Pinpoint the cell where the given text exists, returning its (X, Y) midpoint coordinate. 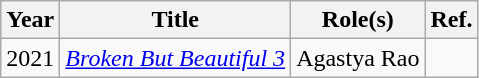
Title (176, 20)
Year (30, 20)
2021 (30, 58)
Agastya Rao (358, 58)
Role(s) (358, 20)
Ref. (452, 20)
Broken But Beautiful 3 (176, 58)
